Detect which cell encompasses the target text, then output its [X, Y] center coordinate. 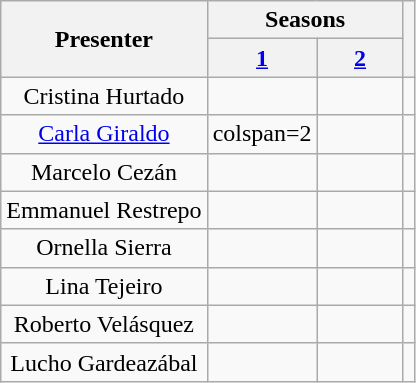
Emmanuel Restrepo [104, 210]
Roberto Velásquez [104, 324]
Seasons [305, 20]
Presenter [104, 39]
Ornella Sierra [104, 248]
1 [262, 58]
colspan=2 [262, 134]
Lina Tejeiro [104, 286]
Marcelo Cezán [104, 172]
Carla Giraldo [104, 134]
Cristina Hurtado [104, 96]
Lucho Gardeazábal [104, 362]
2 [360, 58]
